Find where the given text appears and provide that cell's center as (X, Y) coordinate. 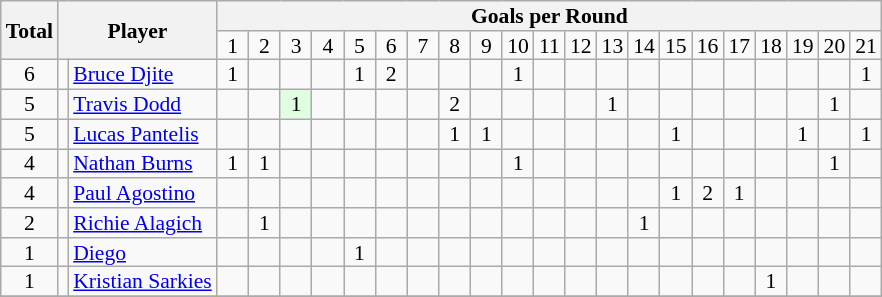
Nathan Burns (142, 164)
Goals per Round (550, 16)
3 (296, 46)
20 (835, 46)
7 (423, 46)
9 (487, 46)
Paul Agostino (142, 193)
Player (138, 30)
10 (518, 46)
8 (455, 46)
Kristian Sarkies (142, 282)
Bruce Djite (142, 75)
Richie Alagich (142, 223)
16 (708, 46)
Diego (142, 253)
17 (739, 46)
19 (803, 46)
21 (866, 46)
18 (771, 46)
Total (30, 30)
12 (581, 46)
13 (613, 46)
14 (644, 46)
Travis Dodd (142, 105)
15 (676, 46)
11 (550, 46)
Lucas Pantelis (142, 134)
